Return the [x, y] coordinate for the center point of the cell that contains the specified text.  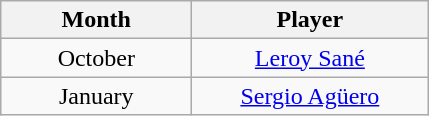
Leroy Sané [310, 58]
October [96, 58]
Player [310, 20]
January [96, 96]
Sergio Agüero [310, 96]
Month [96, 20]
